Identify which cell holds the provided text, then report its (x, y) central coordinate. 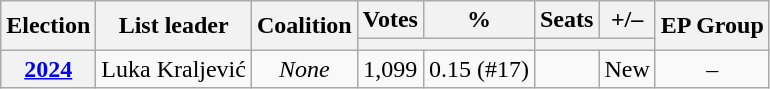
List leader (174, 26)
– (712, 69)
Coalition (304, 26)
1,099 (390, 69)
New (627, 69)
+/– (627, 20)
Seats (566, 20)
Luka Kraljević (174, 69)
Votes (390, 20)
Election (48, 26)
EP Group (712, 26)
% (478, 20)
2024 (48, 69)
0.15 (#17) (478, 69)
None (304, 69)
